Capture the cell that displays the provided text and extract its [X, Y] central coordinate. 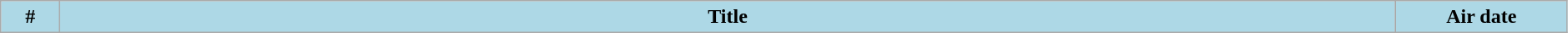
# [30, 17]
Air date [1481, 17]
Title [728, 17]
